Provide the (x, y) coordinate of the cell's center where the given text is located.  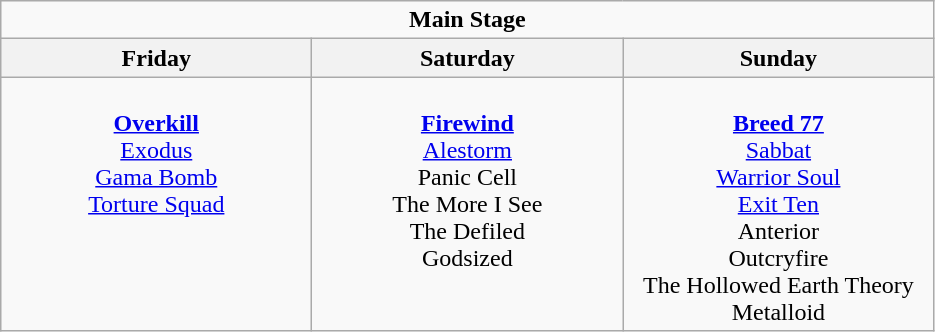
Firewind Alestorm Panic Cell The More I See The Defiled Godsized (468, 204)
Overkill Exodus Gama Bomb Torture Squad (156, 204)
Saturday (468, 58)
Sunday (778, 58)
Friday (156, 58)
Breed 77 Sabbat Warrior Soul Exit Ten Anterior Outcryfire The Hollowed Earth Theory Metalloid (778, 204)
Main Stage (468, 20)
